Find where the given text appears and provide that cell's center as (x, y) coordinate. 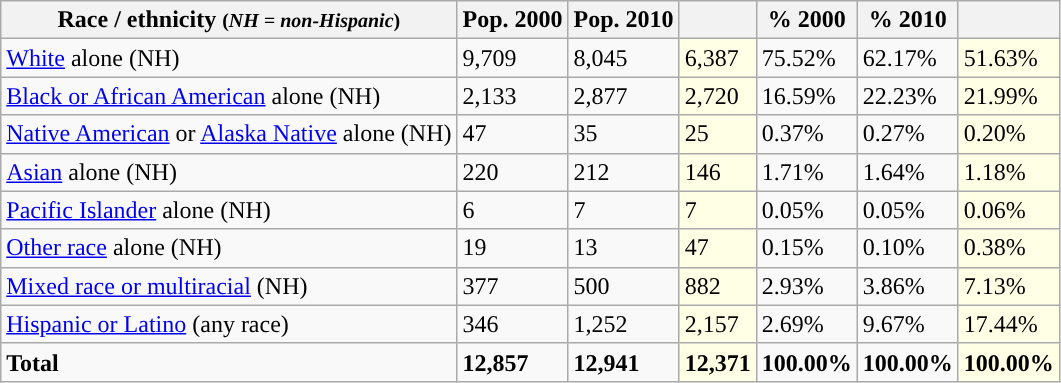
2,877 (624, 96)
Asian alone (NH) (229, 172)
Native American or Alaska Native alone (NH) (229, 134)
0.27% (908, 134)
% 2000 (806, 20)
12,941 (624, 362)
21.99% (1008, 96)
2,133 (512, 96)
0.15% (806, 248)
19 (512, 248)
Mixed race or multiracial (NH) (229, 286)
Pop. 2000 (512, 20)
75.52% (806, 58)
1,252 (624, 324)
2,157 (718, 324)
377 (512, 286)
Race / ethnicity (NH = non-Hispanic) (229, 20)
500 (624, 286)
220 (512, 172)
1.64% (908, 172)
17.44% (1008, 324)
0.10% (908, 248)
6,387 (718, 58)
2,720 (718, 96)
Total (229, 362)
12,371 (718, 362)
0.38% (1008, 248)
62.17% (908, 58)
6 (512, 210)
35 (624, 134)
Pop. 2010 (624, 20)
16.59% (806, 96)
13 (624, 248)
22.23% (908, 96)
3.86% (908, 286)
212 (624, 172)
346 (512, 324)
White alone (NH) (229, 58)
51.63% (1008, 58)
0.20% (1008, 134)
7.13% (1008, 286)
1.71% (806, 172)
2.93% (806, 286)
9.67% (908, 324)
Hispanic or Latino (any race) (229, 324)
9,709 (512, 58)
12,857 (512, 362)
0.06% (1008, 210)
% 2010 (908, 20)
25 (718, 134)
1.18% (1008, 172)
8,045 (624, 58)
Other race alone (NH) (229, 248)
Black or African American alone (NH) (229, 96)
0.37% (806, 134)
146 (718, 172)
2.69% (806, 324)
Pacific Islander alone (NH) (229, 210)
882 (718, 286)
